Search for the cell housing the specified text and yield its [X, Y] center coordinate. 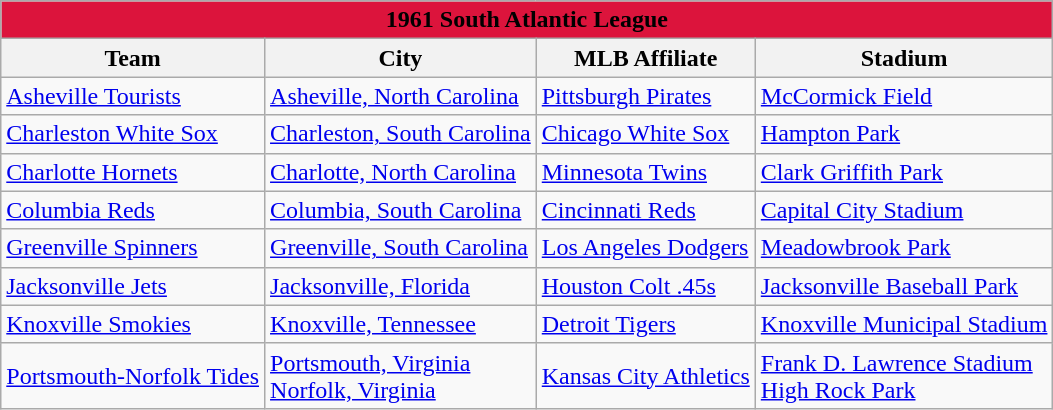
Detroit Tigers [646, 324]
Charlotte Hornets [133, 172]
Greenville, South Carolina [401, 248]
1961 South Atlantic League [527, 20]
Stadium [904, 58]
Greenville Spinners [133, 248]
City [401, 58]
Knoxville, Tennessee [401, 324]
Charlotte, North Carolina [401, 172]
Minnesota Twins [646, 172]
Jacksonville Baseball Park [904, 286]
Columbia Reds [133, 210]
Los Angeles Dodgers [646, 248]
MLB Affiliate [646, 58]
Portsmouth, Virginia Norfolk, Virginia [401, 376]
Hampton Park [904, 134]
Pittsburgh Pirates [646, 96]
Team [133, 58]
Jacksonville Jets [133, 286]
Columbia, South Carolina [401, 210]
Charleston White Sox [133, 134]
Houston Colt .45s [646, 286]
Portsmouth-Norfolk Tides [133, 376]
Kansas City Athletics [646, 376]
Capital City Stadium [904, 210]
McCormick Field [904, 96]
Meadowbrook Park [904, 248]
Knoxville Smokies [133, 324]
Asheville Tourists [133, 96]
Asheville, North Carolina [401, 96]
Charleston, South Carolina [401, 134]
Cincinnati Reds [646, 210]
Chicago White Sox [646, 134]
Frank D. Lawrence Stadium High Rock Park [904, 376]
Clark Griffith Park [904, 172]
Knoxville Municipal Stadium [904, 324]
Jacksonville, Florida [401, 286]
